Detect which cell encompasses the target text, then output its [x, y] center coordinate. 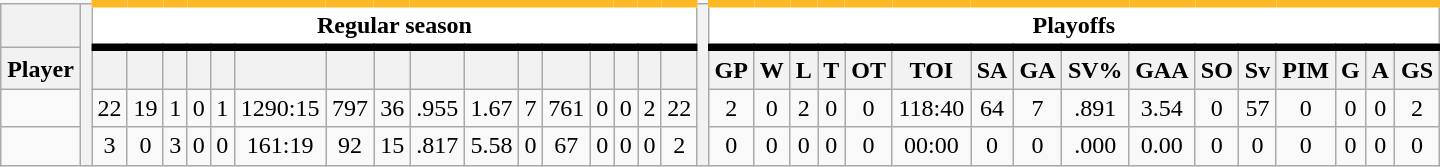
T [832, 68]
SV% [1096, 68]
1290:15 [280, 108]
5.58 [491, 146]
Sv [1258, 68]
.891 [1096, 108]
Player [41, 68]
W [772, 68]
3.54 [1162, 108]
.000 [1096, 146]
G [1350, 68]
SO [1217, 68]
00:00 [932, 146]
TOI [932, 68]
761 [566, 108]
36 [392, 108]
A [1380, 68]
.817 [437, 146]
GAA [1162, 68]
GA [1037, 68]
19 [145, 108]
GP [730, 68]
GS [1418, 68]
1.67 [491, 108]
57 [1258, 108]
SA [992, 68]
161:19 [280, 146]
118:40 [932, 108]
Playoffs [1074, 26]
15 [392, 146]
Regular season [395, 26]
.955 [437, 108]
0.00 [1162, 146]
OT [868, 68]
797 [350, 108]
92 [350, 146]
64 [992, 108]
67 [566, 146]
L [804, 68]
PIM [1306, 68]
